Detect which cell encompasses the target text, then output its [X, Y] center coordinate. 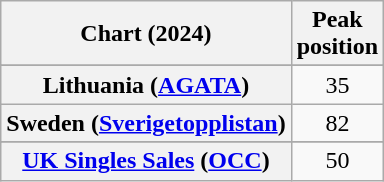
Lithuania (AGATA) [146, 85]
Peakposition [337, 34]
50 [337, 161]
Sweden (Sverigetopplistan) [146, 123]
UK Singles Sales (OCC) [146, 161]
82 [337, 123]
Chart (2024) [146, 34]
35 [337, 85]
